Provide the [X, Y] coordinate of the cell's center where the given text is located.  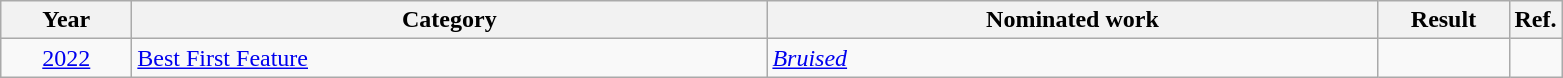
Category [450, 20]
Year [66, 20]
Ref. [1536, 20]
Result [1444, 20]
Best First Feature [450, 58]
Bruised [1072, 58]
Nominated work [1072, 20]
2022 [66, 58]
